Return (X, Y) of the center of cell containing provided text 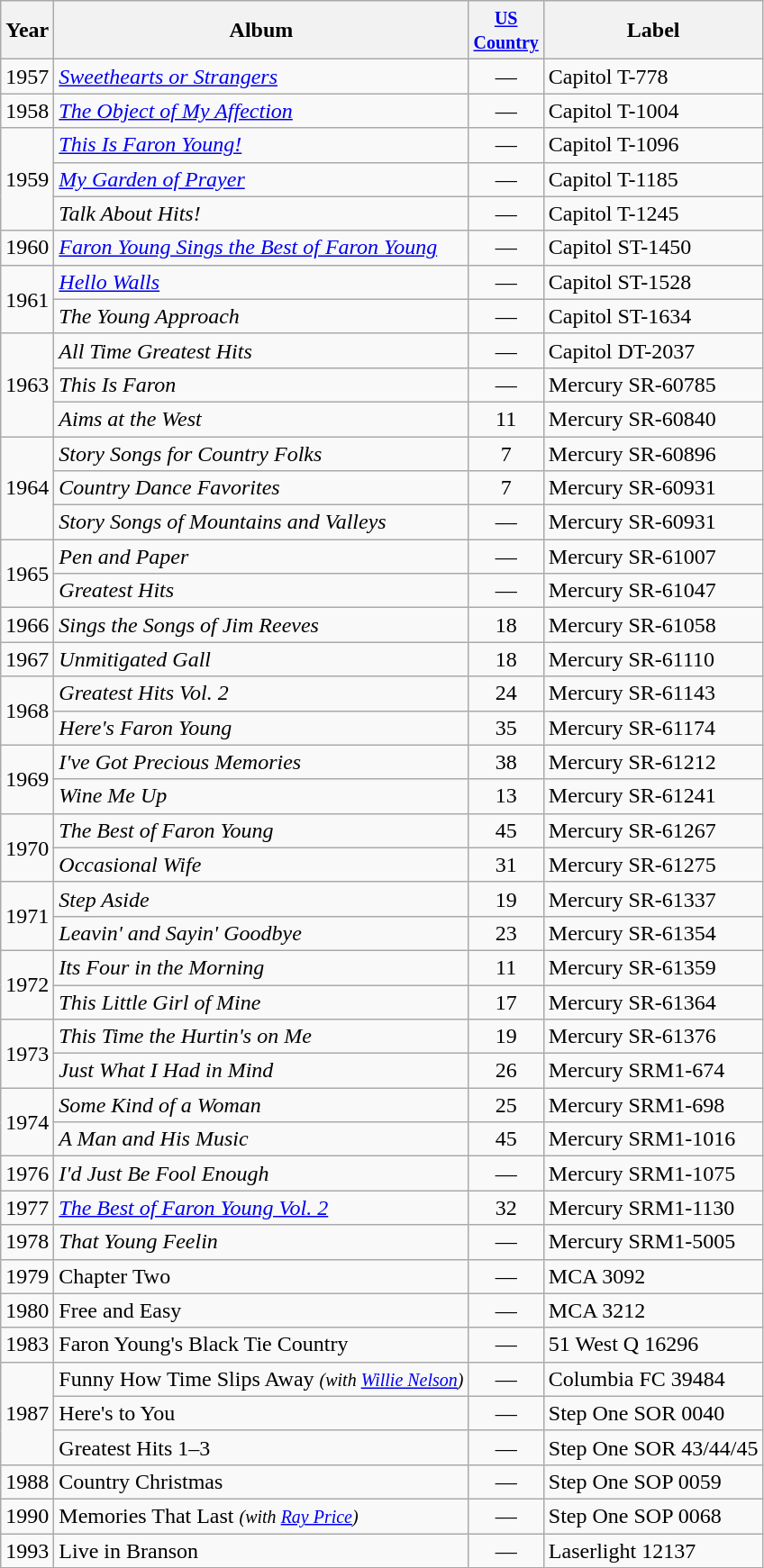
1976 (27, 1174)
Capitol DT-2037 (653, 350)
Live in Branson (261, 1550)
Country Dance Favorites (261, 488)
26 (506, 1071)
The Best of Faron Young (261, 830)
1980 (27, 1310)
Here's to You (261, 1413)
MCA 3092 (653, 1276)
Story Songs for Country Folks (261, 453)
US Country (506, 31)
1960 (27, 248)
Step One SOR 0040 (653, 1413)
Unmitigated Gall (261, 659)
Mercury SRM1-1075 (653, 1174)
Capitol ST-1528 (653, 282)
Faron Young Sings the Best of Faron Young (261, 248)
Step One SOR 43/44/45 (653, 1447)
17 (506, 1002)
Chapter Two (261, 1276)
Laserlight 12137 (653, 1550)
1969 (27, 779)
Talk About Hits! (261, 213)
Memories That Last (with Ray Price) (261, 1516)
Mercury SRM1-5005 (653, 1242)
1966 (27, 625)
Step One SOP 0068 (653, 1516)
The Best of Faron Young Vol. 2 (261, 1208)
Hello Walls (261, 282)
Its Four in the Morning (261, 967)
1973 (27, 1054)
Sings the Songs of Jim Reeves (261, 625)
MCA 3212 (653, 1310)
Mercury SR-60840 (653, 419)
Columbia FC 39484 (653, 1379)
1972 (27, 984)
Mercury SR-61047 (653, 591)
Year (27, 31)
Mercury SRM1-1016 (653, 1139)
1968 (27, 711)
This Time the Hurtin's on Me (261, 1037)
Capitol T-1004 (653, 111)
1993 (27, 1550)
1990 (27, 1516)
32 (506, 1208)
This Is Faron (261, 385)
1958 (27, 111)
Mercury SR-61110 (653, 659)
31 (506, 865)
Faron Young's Black Tie Country (261, 1345)
1970 (27, 847)
Mercury SR-61007 (653, 557)
1979 (27, 1276)
Step Aside (261, 899)
Funny How Time Slips Away (with Willie Nelson) (261, 1379)
Capitol ST-1450 (653, 248)
Mercury SR-61376 (653, 1037)
Capitol T-778 (653, 77)
Sweethearts or Strangers (261, 77)
1987 (27, 1413)
This Little Girl of Mine (261, 1002)
Mercury SR-61275 (653, 865)
Here's Faron Young (261, 728)
Mercury SRM1-674 (653, 1071)
A Man and His Music (261, 1139)
Label (653, 31)
Mercury SR-61241 (653, 796)
1988 (27, 1482)
Mercury SR-60785 (653, 385)
The Young Approach (261, 316)
Aims at the West (261, 419)
Capitol T-1245 (653, 213)
Mercury SRM1-698 (653, 1105)
1959 (27, 179)
Mercury SR-61364 (653, 1002)
Mercury SR-61212 (653, 762)
Mercury SR-61267 (653, 830)
Free and Easy (261, 1310)
1965 (27, 574)
Mercury SR-61354 (653, 933)
1971 (27, 916)
Mercury SRM1-1130 (653, 1208)
23 (506, 933)
Mercury SR-61359 (653, 967)
Mercury SR-61058 (653, 625)
The Object of My Affection (261, 111)
Step One SOP 0059 (653, 1482)
I've Got Precious Memories (261, 762)
1964 (27, 487)
25 (506, 1105)
1983 (27, 1345)
My Garden of Prayer (261, 179)
Just What I Had in Mind (261, 1071)
38 (506, 762)
51 West Q 16296 (653, 1345)
1977 (27, 1208)
Greatest Hits 1–3 (261, 1447)
Mercury SR-61174 (653, 728)
Capitol ST-1634 (653, 316)
1957 (27, 77)
24 (506, 693)
Mercury SR-61337 (653, 899)
Greatest Hits (261, 591)
1974 (27, 1122)
Greatest Hits Vol. 2 (261, 693)
Capitol T-1096 (653, 145)
Country Christmas (261, 1482)
Wine Me Up (261, 796)
1967 (27, 659)
Leavin' and Sayin' Goodbye (261, 933)
Occasional Wife (261, 865)
Mercury SR-60896 (653, 453)
Story Songs of Mountains and Valleys (261, 522)
Capitol T-1185 (653, 179)
That Young Feelin (261, 1242)
Album (261, 31)
Pen and Paper (261, 557)
Some Kind of a Woman (261, 1105)
35 (506, 728)
Mercury SR-61143 (653, 693)
1963 (27, 385)
All Time Greatest Hits (261, 350)
1961 (27, 299)
I'd Just Be Fool Enough (261, 1174)
13 (506, 796)
1978 (27, 1242)
This Is Faron Young! (261, 145)
